Provide the [x, y] coordinate of the cell's center where the given text is located.  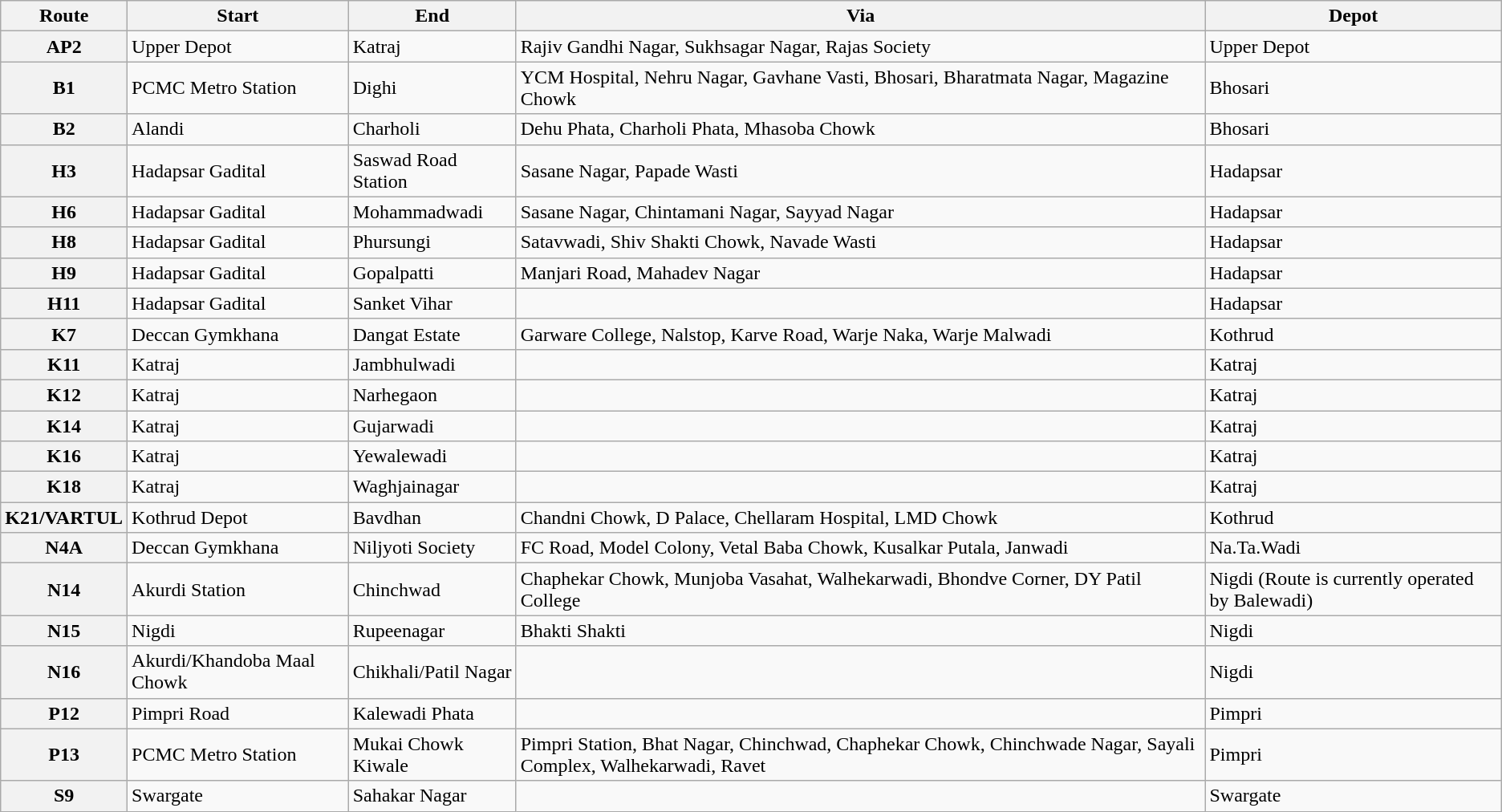
Dangat Estate [432, 334]
Dehu Phata, Charholi Phata, Mhasoba Chowk [860, 129]
K12 [64, 395]
K11 [64, 364]
Narhegaon [432, 395]
Na.Ta.Wadi [1353, 548]
Via [860, 16]
Kalewadi Phata [432, 713]
H11 [64, 303]
Kothrud Depot [238, 518]
Pimpri Station, Bhat Nagar, Chinchwad, Chaphekar Chowk, Chinchwade Nagar, Sayali Complex, Walhekarwadi, Ravet [860, 754]
N14 [64, 589]
Depot [1353, 16]
Rupeenagar [432, 631]
Chikhali/Patil Nagar [432, 672]
Nigdi (Route is currently operated by Balewadi) [1353, 589]
Mukai Chowk Kiwale [432, 754]
N16 [64, 672]
FC Road, Model Colony, Vetal Baba Chowk, Kusalkar Putala, Janwadi [860, 548]
Garware College, Nalstop, Karve Road, Warje Naka, Warje Malwadi [860, 334]
Gujarwadi [432, 426]
Saswad Road Station [432, 170]
Mohammadwadi [432, 212]
P12 [64, 713]
N15 [64, 631]
Akurdi/Khandoba Maal Chowk [238, 672]
Bhakti Shakti [860, 631]
B2 [64, 129]
H6 [64, 212]
K7 [64, 334]
P13 [64, 754]
Akurdi Station [238, 589]
YCM Hospital, Nehru Nagar, Gavhane Vasti, Bhosari, Bharatmata Nagar, Magazine Chowk [860, 88]
N4A [64, 548]
Rajiv Gandhi Nagar, Sukhsagar Nagar, Rajas Society [860, 47]
S9 [64, 796]
Sasane Nagar, Papade Wasti [860, 170]
Gopalpatti [432, 273]
Alandi [238, 129]
Yewalewadi [432, 457]
K21/VARTUL [64, 518]
H3 [64, 170]
H9 [64, 273]
Dighi [432, 88]
H8 [64, 242]
Chinchwad [432, 589]
K14 [64, 426]
Satavwadi, Shiv Shakti Chowk, Navade Wasti [860, 242]
Sanket Vihar [432, 303]
AP2 [64, 47]
Niljyoti Society [432, 548]
Jambhulwadi [432, 364]
Manjari Road, Mahadev Nagar [860, 273]
Sasane Nagar, Chintamani Nagar, Sayyad Nagar [860, 212]
Bavdhan [432, 518]
Route [64, 16]
Chaphekar Chowk, Munjoba Vasahat, Walhekarwadi, Bhondve Corner, DY Patil College [860, 589]
Waghjainagar [432, 487]
B1 [64, 88]
K16 [64, 457]
Phursungi [432, 242]
End [432, 16]
Chandni Chowk, D Palace, Chellaram Hospital, LMD Chowk [860, 518]
Charholi [432, 129]
K18 [64, 487]
Start [238, 16]
Sahakar Nagar [432, 796]
Pimpri Road [238, 713]
